From the cell containing the given text, extract its center point as (X, Y) coordinate. 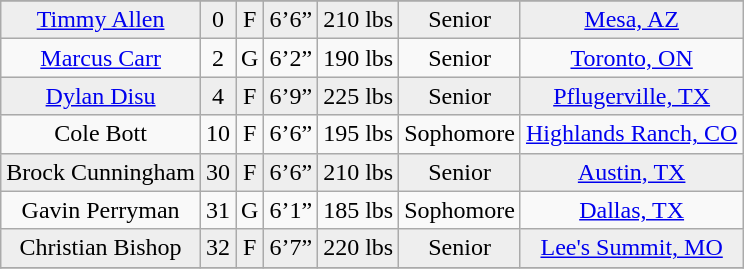
Cole Bott (101, 134)
Christian Bishop (101, 248)
Highlands Ranch, CO (631, 134)
6’2” (291, 58)
31 (218, 210)
Marcus Carr (101, 58)
10 (218, 134)
Timmy Allen (101, 20)
4 (218, 96)
185 lbs (358, 210)
6’7” (291, 248)
0 (218, 20)
Toronto, ON (631, 58)
2 (218, 58)
Dylan Disu (101, 96)
Lee's Summit, MO (631, 248)
Austin, TX (631, 172)
195 lbs (358, 134)
Mesa, AZ (631, 20)
30 (218, 172)
Brock Cunningham (101, 172)
Dallas, TX (631, 210)
220 lbs (358, 248)
225 lbs (358, 96)
6’1” (291, 210)
190 lbs (358, 58)
32 (218, 248)
Pflugerville, TX (631, 96)
6’9” (291, 96)
Gavin Perryman (101, 210)
